For the text-containing cell, return its midpoint in [X, Y] coordinate format. 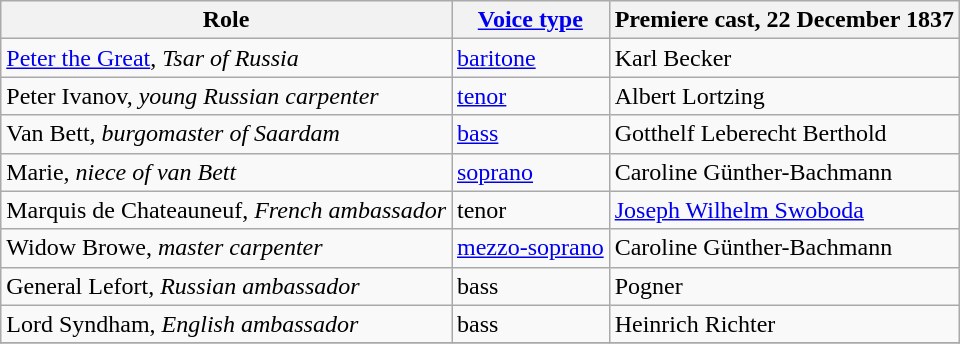
Peter the Great, Tsar of Russia [226, 58]
Joseph Wilhelm Swoboda [784, 210]
Karl Becker [784, 58]
Gotthelf Leberecht Berthold [784, 134]
Peter Ivanov, young Russian carpenter [226, 96]
Marie, niece of van Bett [226, 172]
Voice type [531, 20]
mezzo-soprano [531, 248]
Widow Browe, master carpenter [226, 248]
Albert Lortzing [784, 96]
General Lefort, Russian ambassador [226, 286]
soprano [531, 172]
baritone [531, 58]
Van Bett, burgomaster of Saardam [226, 134]
Lord Syndham, English ambassador [226, 324]
Marquis de Chateauneuf, French ambassador [226, 210]
Heinrich Richter [784, 324]
Premiere cast, 22 December 1837 [784, 20]
Pogner [784, 286]
Role [226, 20]
